Return the [x, y] coordinate for the center point of the cell that contains the specified text.  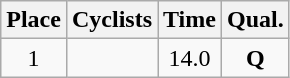
14.0 [190, 58]
Time [190, 20]
Cyclists [112, 20]
Qual. [255, 20]
1 [34, 58]
Q [255, 58]
Place [34, 20]
